Determine the (X, Y) coordinate at the center of the cell enclosing the given text.  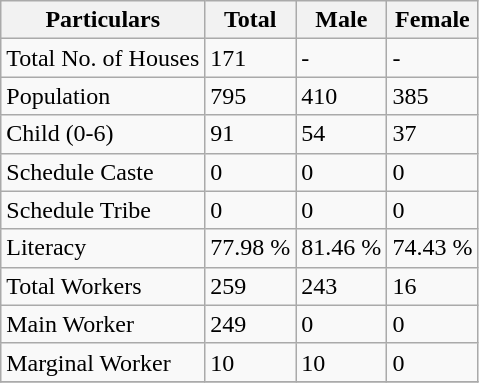
Main Worker (103, 324)
Female (432, 20)
77.98 % (250, 248)
259 (250, 286)
243 (342, 286)
Total Workers (103, 286)
410 (342, 96)
Schedule Caste (103, 172)
Child (0-6) (103, 134)
37 (432, 134)
Schedule Tribe (103, 210)
54 (342, 134)
795 (250, 96)
81.46 % (342, 248)
385 (432, 96)
Male (342, 20)
Total (250, 20)
74.43 % (432, 248)
Total No. of Houses (103, 58)
Literacy (103, 248)
16 (432, 286)
249 (250, 324)
171 (250, 58)
91 (250, 134)
Particulars (103, 20)
Marginal Worker (103, 362)
Population (103, 96)
